Identify which cell holds the provided text, then report its [X, Y] central coordinate. 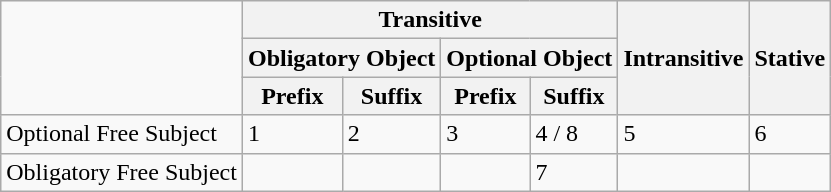
Stative [790, 58]
4 / 8 [574, 134]
2 [392, 134]
5 [684, 134]
Optional Object [530, 58]
1 [292, 134]
Optional Free Subject [122, 134]
Intransitive [684, 58]
Obligatory Object [341, 58]
7 [574, 172]
Obligatory Free Subject [122, 172]
6 [790, 134]
3 [486, 134]
Transitive [430, 20]
